Provide the (X, Y) coordinate of the cell's center where the given text is located.  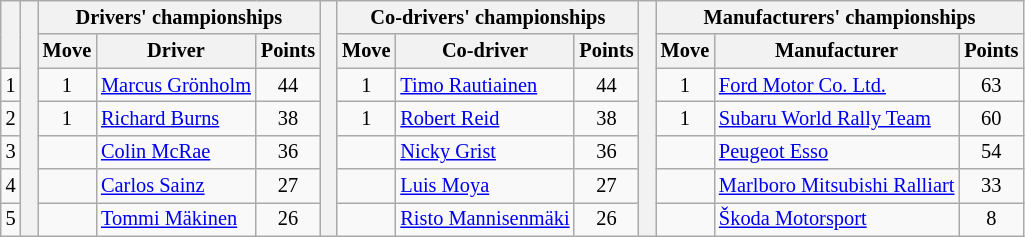
60 (991, 118)
63 (991, 85)
3 (11, 152)
33 (991, 186)
Co-driver (484, 51)
8 (991, 219)
4 (11, 186)
Manufacturers' championships (840, 17)
Manufacturer (836, 51)
Nicky Grist (484, 152)
Driver (176, 51)
Peugeot Esso (836, 152)
Ford Motor Co. Ltd. (836, 85)
Risto Mannisenmäki (484, 219)
Škoda Motorsport (836, 219)
Timo Rautiainen (484, 85)
Luis Moya (484, 186)
Colin McRae (176, 152)
Marlboro Mitsubishi Ralliart (836, 186)
Richard Burns (176, 118)
Robert Reid (484, 118)
Marcus Grönholm (176, 85)
2 (11, 118)
5 (11, 219)
Carlos Sainz (176, 186)
Subaru World Rally Team (836, 118)
54 (991, 152)
Drivers' championships (179, 17)
Co-drivers' championships (488, 17)
Tommi Mäkinen (176, 219)
